Find where the given text appears and provide that cell's center as [X, Y] coordinate. 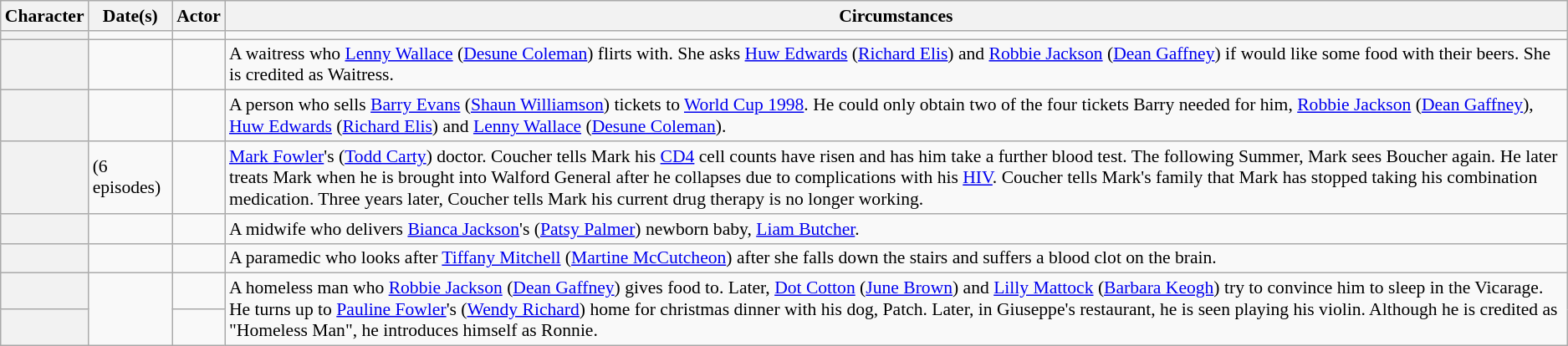
A midwife who delivers Bianca Jackson's (Patsy Palmer) newborn baby, Liam Butcher. [896, 229]
Circumstances [896, 16]
Actor [199, 16]
(6 episodes) [130, 177]
Date(s) [130, 16]
Character [45, 16]
A paramedic who looks after Tiffany Mitchell (Martine McCutcheon) after she falls down the stairs and suffers a blood clot on the brain. [896, 258]
